Return the (X, Y) coordinate for the center point of the cell that contains the specified text.  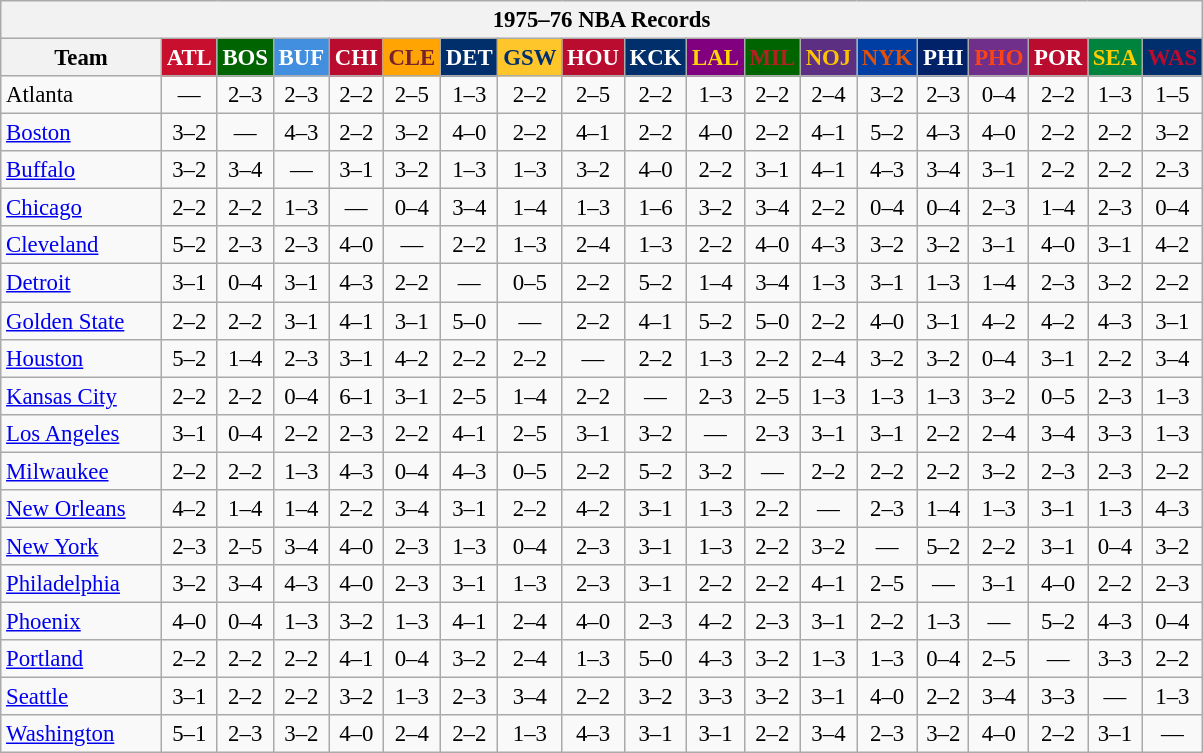
5–1 (189, 734)
CLE (412, 58)
1–6 (656, 208)
Buffalo (82, 170)
WAS (1172, 58)
GSW (530, 58)
Kansas City (82, 396)
1–5 (1172, 95)
SEA (1116, 58)
Cleveland (82, 245)
CHI (356, 58)
1975–76 NBA Records (602, 20)
Boston (82, 133)
PHO (999, 58)
BOS (245, 58)
Milwaukee (82, 471)
POR (1058, 58)
DET (470, 58)
Phoenix (82, 621)
Atlanta (82, 95)
Portland (82, 659)
KCK (656, 58)
Detroit (82, 283)
Philadelphia (82, 584)
New York (82, 546)
6–1 (356, 396)
MIL (772, 58)
Los Angeles (82, 433)
Team (82, 58)
NOJ (828, 58)
Golden State (82, 321)
Washington (82, 734)
NYK (888, 58)
BUF (301, 58)
Chicago (82, 208)
Houston (82, 358)
PHI (944, 58)
LAL (716, 58)
New Orleans (82, 509)
ATL (189, 58)
HOU (594, 58)
Seattle (82, 697)
